Pinpoint the cell where the given text exists, returning its [x, y] midpoint coordinate. 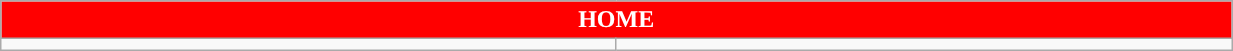
HOME [616, 20]
